Identify which cell holds the provided text, then report its [X, Y] central coordinate. 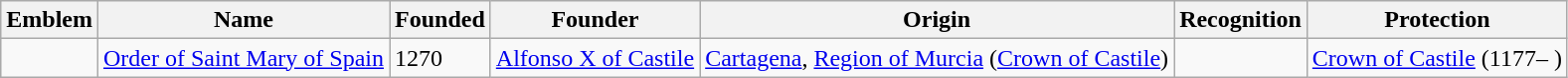
Recognition [1241, 20]
Name [243, 20]
Alfonso X of Castile [595, 58]
Cartagena, Region of Murcia (Crown of Castile) [937, 58]
Origin [937, 20]
Emblem [50, 20]
Founder [595, 20]
Protection [1437, 20]
1270 [440, 58]
Order of Saint Mary of Spain [243, 58]
Crown of Castile (1177– ) [1437, 58]
Founded [440, 20]
